Detect which cell encompasses the target text, then output its [X, Y] center coordinate. 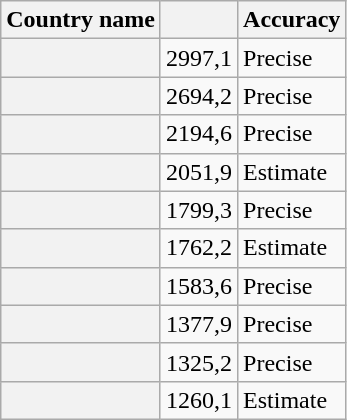
2997,1 [198, 58]
1325,2 [198, 362]
2194,6 [198, 134]
Accuracy [292, 20]
1762,2 [198, 248]
2051,9 [198, 172]
1799,3 [198, 210]
2694,2 [198, 96]
1583,6 [198, 286]
1377,9 [198, 324]
1260,1 [198, 400]
Country name [81, 20]
